Locate the cell with the specified text and output its (X, Y) center coordinate. 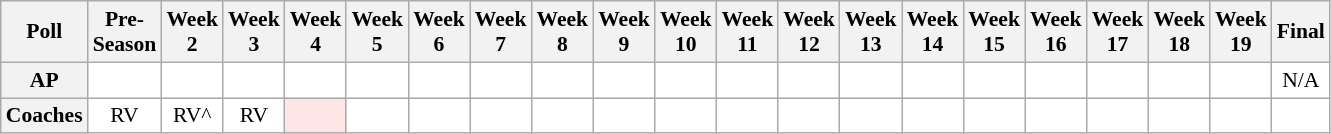
Week18 (1179, 32)
Week10 (686, 32)
N/A (1301, 80)
Week9 (624, 32)
Final (1301, 32)
Week3 (254, 32)
Week15 (994, 32)
RV^ (192, 116)
AP (44, 80)
Week12 (809, 32)
Week7 (501, 32)
Week19 (1241, 32)
Week2 (192, 32)
Week17 (1118, 32)
Week16 (1056, 32)
Week5 (377, 32)
Week11 (748, 32)
Week6 (439, 32)
Week13 (871, 32)
Pre-Season (125, 32)
Week4 (316, 32)
Poll (44, 32)
Week14 (933, 32)
Week8 (562, 32)
Coaches (44, 116)
